For the text-containing cell, return its midpoint in [X, Y] coordinate format. 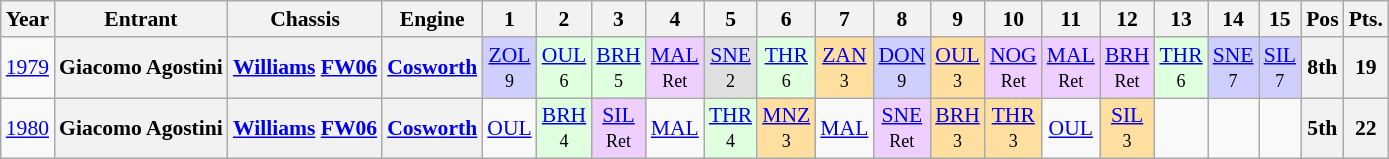
Entrant [141, 19]
10 [1014, 19]
5 [730, 19]
BRH5 [618, 68]
OUL3 [958, 68]
12 [1128, 19]
Engine [432, 19]
8 [902, 19]
SNE2 [730, 68]
15 [1280, 19]
Pos [1322, 19]
5th [1322, 128]
Pts. [1366, 19]
22 [1366, 128]
SIL3 [1128, 128]
4 [675, 19]
DON9 [902, 68]
7 [844, 19]
14 [1234, 19]
THR4 [730, 128]
6 [786, 19]
SNERet [902, 128]
2 [564, 19]
1980 [28, 128]
BRH4 [564, 128]
THR3 [1014, 128]
Chassis [305, 19]
Year [28, 19]
OUL6 [564, 68]
13 [1180, 19]
SNE7 [1234, 68]
8th [1322, 68]
NOGRet [1014, 68]
ZAN3 [844, 68]
11 [1071, 19]
SILRet [618, 128]
BRHRet [1128, 68]
19 [1366, 68]
3 [618, 19]
1979 [28, 68]
BRH3 [958, 128]
SIL7 [1280, 68]
1 [509, 19]
ZOL9 [509, 68]
9 [958, 19]
MNZ3 [786, 128]
